Output the [x, y] coordinate of the center of the cell containing the given text.  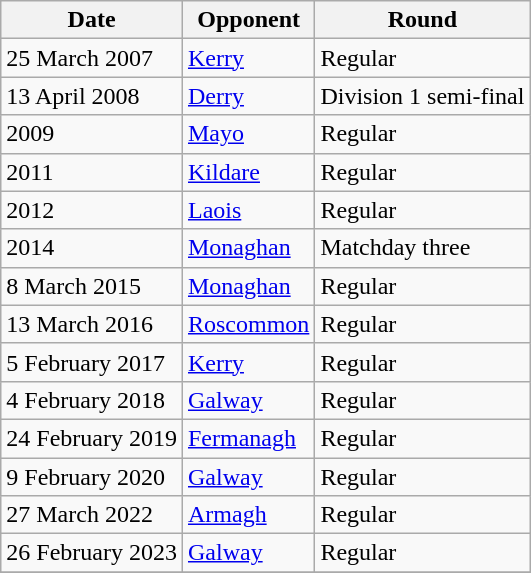
2011 [92, 172]
Matchday three [422, 248]
Kildare [248, 172]
9 February 2020 [92, 477]
2009 [92, 134]
Round [422, 20]
26 February 2023 [92, 553]
Derry [248, 96]
8 March 2015 [92, 286]
Roscommon [248, 324]
Laois [248, 210]
Date [92, 20]
13 March 2016 [92, 324]
5 February 2017 [92, 362]
Armagh [248, 515]
2012 [92, 210]
Division 1 semi-final [422, 96]
2014 [92, 248]
Mayo [248, 134]
Opponent [248, 20]
Fermanagh [248, 438]
25 March 2007 [92, 58]
27 March 2022 [92, 515]
24 February 2019 [92, 438]
4 February 2018 [92, 400]
13 April 2008 [92, 96]
